Detect which cell encompasses the target text, then output its (x, y) center coordinate. 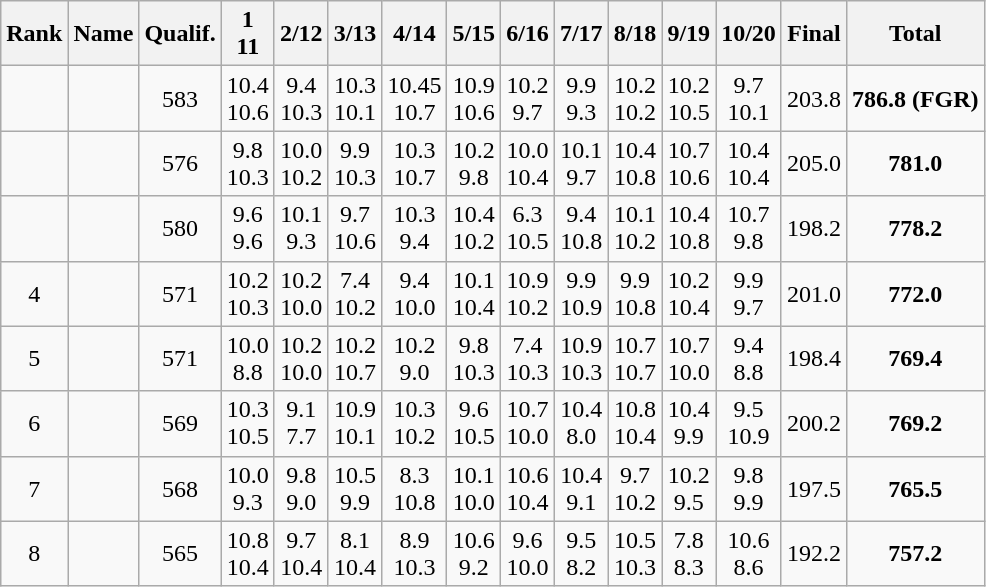
197.5 (814, 488)
10.210.4 (689, 294)
8.110.4 (355, 554)
10.310.1 (355, 98)
10.69.2 (474, 554)
781.0 (915, 164)
8/18 (635, 34)
9.610.5 (474, 424)
10.39.4 (414, 228)
198.2 (814, 228)
9.89.0 (301, 488)
7/17 (581, 34)
9.89.9 (749, 488)
10.910.2 (528, 294)
778.2 (915, 228)
10/20 (749, 34)
10.68.6 (749, 554)
10.710.6 (689, 164)
9.710.6 (355, 228)
111 (248, 34)
2/12 (301, 34)
565 (180, 554)
10.710.7 (635, 358)
7.88.3 (689, 554)
200.2 (814, 424)
205.0 (814, 164)
8.310.8 (414, 488)
10.110.2 (635, 228)
10.110.0 (474, 488)
9.99.3 (581, 98)
10.210.2 (635, 98)
4/14 (414, 34)
9.710.2 (635, 488)
10.4510.7 (414, 98)
10.310.5 (248, 424)
10.310.2 (414, 424)
10.610.4 (528, 488)
10.410.4 (749, 164)
10.210.3 (248, 294)
10.79.8 (749, 228)
Total (915, 34)
765.5 (915, 488)
10.09.3 (248, 488)
4 (34, 294)
9.910.3 (355, 164)
10.49.1 (581, 488)
786.8 (FGR) (915, 98)
769.4 (915, 358)
8 (34, 554)
757.2 (915, 554)
569 (180, 424)
10.29.7 (528, 98)
769.2 (915, 424)
10.08.8 (248, 358)
3/13 (355, 34)
9.710.4 (301, 554)
9.410.8 (581, 228)
5 (34, 358)
9.58.2 (581, 554)
10.29.0 (414, 358)
10.59.9 (355, 488)
10.29.5 (689, 488)
10.110.4 (474, 294)
Rank (34, 34)
772.0 (915, 294)
198.4 (814, 358)
10.19.3 (301, 228)
8.910.3 (414, 554)
10.49.9 (689, 424)
7.410.3 (528, 358)
9.910.9 (581, 294)
10.210.5 (689, 98)
576 (180, 164)
203.8 (814, 98)
10.19.7 (581, 164)
10.210.7 (355, 358)
9.69.6 (248, 228)
580 (180, 228)
568 (180, 488)
9.710.1 (749, 98)
192.2 (814, 554)
10.910.3 (581, 358)
9.48.8 (749, 358)
583 (180, 98)
Name (104, 34)
5/15 (474, 34)
10.010.2 (301, 164)
10.910.1 (355, 424)
9.17.7 (301, 424)
7.410.2 (355, 294)
10.29.8 (474, 164)
6/16 (528, 34)
10.510.3 (635, 554)
10.010.4 (528, 164)
7 (34, 488)
9.410.0 (414, 294)
9.410.3 (301, 98)
9.610.0 (528, 554)
Final (814, 34)
9.99.7 (749, 294)
6.310.5 (528, 228)
6 (34, 424)
9.910.8 (635, 294)
10.910.6 (474, 98)
10.410.2 (474, 228)
10.310.7 (414, 164)
10.410.6 (248, 98)
Qualif. (180, 34)
10.48.0 (581, 424)
201.0 (814, 294)
9/19 (689, 34)
9.510.9 (749, 424)
